Pinpoint the cell where the given text exists, returning its [x, y] midpoint coordinate. 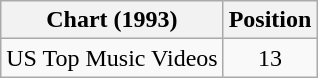
13 [270, 58]
Chart (1993) [112, 20]
Position [270, 20]
US Top Music Videos [112, 58]
